Capture the cell that displays the provided text and extract its (x, y) central coordinate. 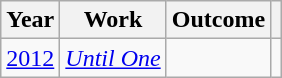
Work (113, 20)
Until One (113, 58)
Outcome (218, 20)
Year (30, 20)
2012 (30, 58)
